Determine the [x, y] coordinate at the center of the cell enclosing the given text.  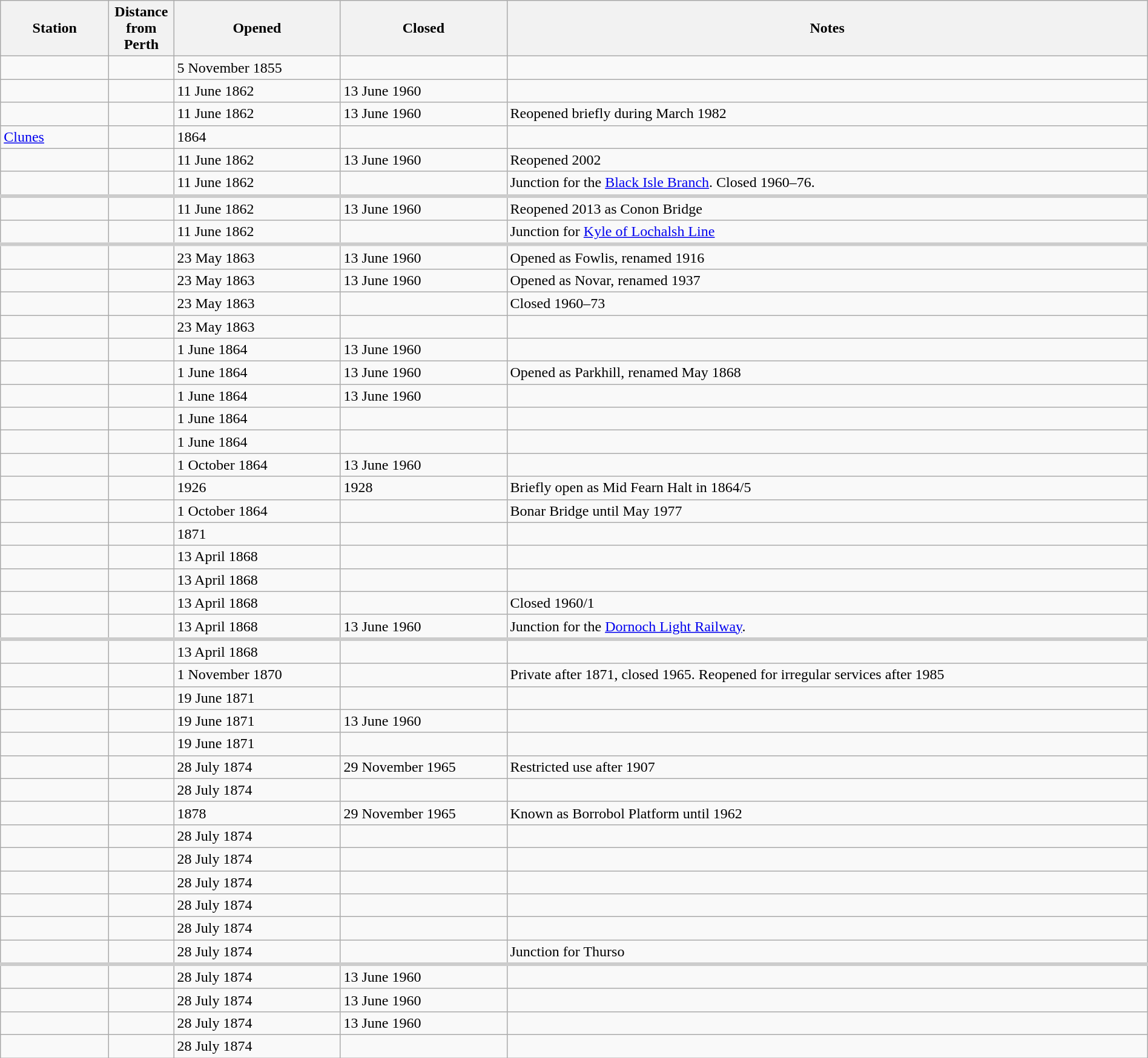
1928 [424, 488]
Junction for Kyle of Lochalsh Line [827, 232]
Closed 1960/1 [827, 603]
Briefly open as Mid Fearn Halt in 1864/5 [827, 488]
Known as Borrobol Platform until 1962 [827, 813]
Junction for Thurso [827, 952]
Reopened briefly during March 1982 [827, 114]
1 November 1870 [257, 675]
1926 [257, 488]
Restricted use after 1907 [827, 767]
Junction for the Black Isle Branch. Closed 1960–76. [827, 183]
1864 [257, 137]
Bonar Bridge until May 1977 [827, 511]
Closed [424, 28]
Opened as Parkhill, renamed May 1868 [827, 373]
Reopened 2013 as Conon Bridge [827, 208]
1871 [257, 534]
Reopened 2002 [827, 160]
Station [54, 28]
Opened as Fowlis, renamed 1916 [827, 257]
Opened [257, 28]
Private after 1871, closed 1965. Reopened for irregular services after 1985 [827, 675]
Distance from Perth [142, 28]
5 November 1855 [257, 68]
1878 [257, 813]
Clunes [54, 137]
Opened as Novar, renamed 1937 [827, 280]
Notes [827, 28]
Junction for the Dornoch Light Railway. [827, 626]
Closed 1960–73 [827, 303]
